Locate the cell with the specified text and output its (x, y) center coordinate. 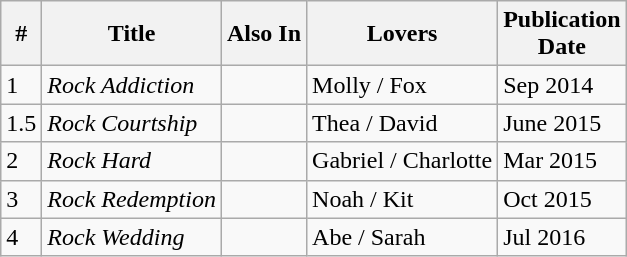
Mar 2015 (562, 161)
June 2015 (562, 123)
Rock Addiction (132, 85)
Lovers (402, 34)
1 (22, 85)
Molly / Fox (402, 85)
Gabriel / Charlotte (402, 161)
Noah / Kit (402, 199)
Also In (264, 34)
Abe / Sarah (402, 237)
2 (22, 161)
Sep 2014 (562, 85)
3 (22, 199)
Rock Redemption (132, 199)
Title (132, 34)
# (22, 34)
Rock Courtship (132, 123)
Oct 2015 (562, 199)
PublicationDate (562, 34)
1.5 (22, 123)
Rock Wedding (132, 237)
Thea / David (402, 123)
Jul 2016 (562, 237)
4 (22, 237)
Rock Hard (132, 161)
